Identify which cell holds the provided text, then report its (X, Y) central coordinate. 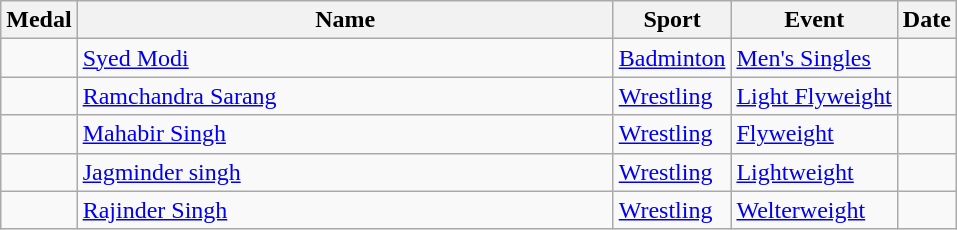
Badminton (672, 58)
Mahabir Singh (345, 134)
Medal (39, 20)
Ramchandra Sarang (345, 96)
Event (814, 20)
Jagminder singh (345, 172)
Men's Singles (814, 58)
Flyweight (814, 134)
Light Flyweight (814, 96)
Lightweight (814, 172)
Name (345, 20)
Welterweight (814, 210)
Sport (672, 20)
Date (926, 20)
Syed Modi (345, 58)
Rajinder Singh (345, 210)
